Pinpoint the cell where the given text exists, returning its [X, Y] midpoint coordinate. 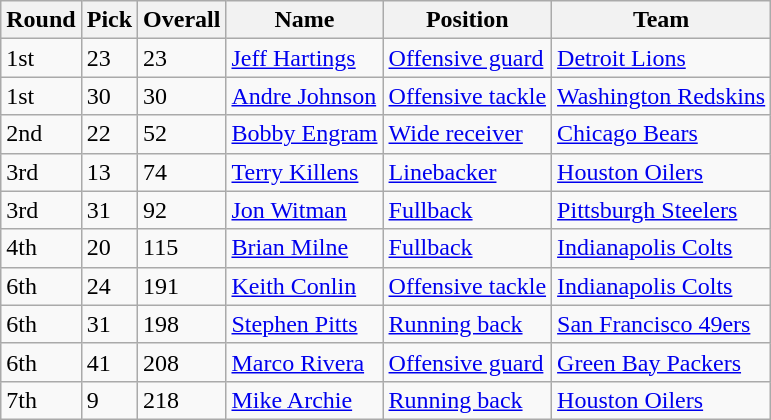
218 [182, 400]
Linebacker [468, 172]
115 [182, 248]
Keith Conlin [304, 286]
Wide receiver [468, 134]
20 [109, 248]
Brian Milne [304, 248]
Washington Redskins [662, 96]
Chicago Bears [662, 134]
208 [182, 362]
Overall [182, 20]
Andre Johnson [304, 96]
Bobby Engram [304, 134]
Mike Archie [304, 400]
Jon Witman [304, 210]
Pick [109, 20]
Stephen Pitts [304, 324]
41 [109, 362]
Position [468, 20]
Team [662, 20]
24 [109, 286]
92 [182, 210]
52 [182, 134]
191 [182, 286]
Pittsburgh Steelers [662, 210]
13 [109, 172]
Green Bay Packers [662, 362]
4th [41, 248]
9 [109, 400]
198 [182, 324]
San Francisco 49ers [662, 324]
Detroit Lions [662, 58]
74 [182, 172]
Terry Killens [304, 172]
Jeff Hartings [304, 58]
Name [304, 20]
Marco Rivera [304, 362]
Round [41, 20]
2nd [41, 134]
22 [109, 134]
7th [41, 400]
